Locate the cell with the specified text and output its [x, y] center coordinate. 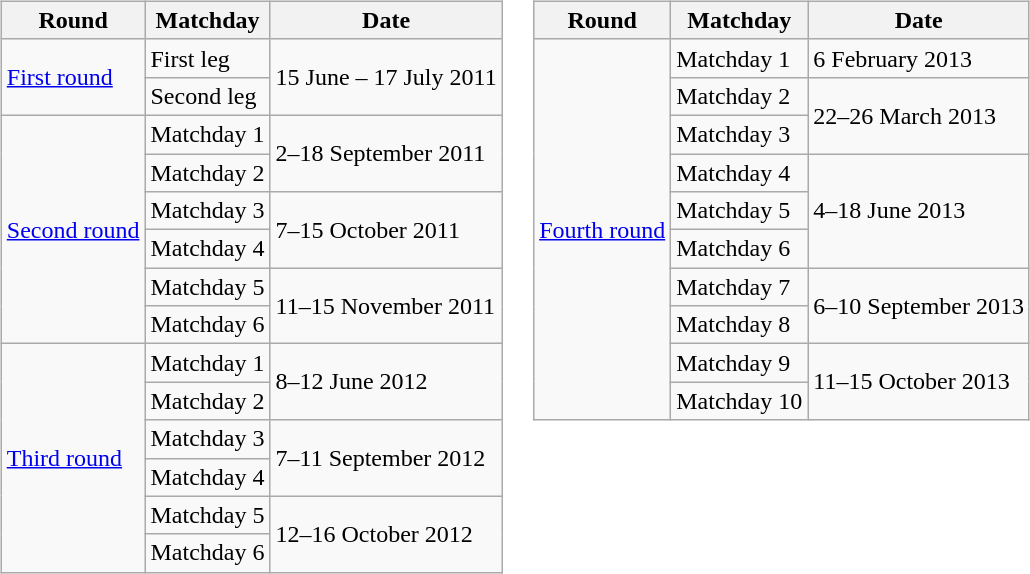
11–15 November 2011 [386, 306]
12–16 October 2012 [386, 534]
Second round [73, 229]
Matchday 8 [740, 325]
Matchday 10 [740, 401]
7–11 September 2012 [386, 458]
Matchday 9 [740, 363]
11–15 October 2013 [919, 382]
7–15 October 2011 [386, 230]
6–10 September 2013 [919, 306]
6 February 2013 [919, 58]
22–26 March 2013 [919, 115]
15 June – 17 July 2011 [386, 77]
Second leg [208, 96]
8–12 June 2012 [386, 382]
First leg [208, 58]
2–18 September 2011 [386, 153]
4–18 June 2013 [919, 211]
First round [73, 77]
Matchday 7 [740, 287]
Fourth round [602, 230]
Third round [73, 458]
